From the cell containing the given text, extract its center point as (X, Y) coordinate. 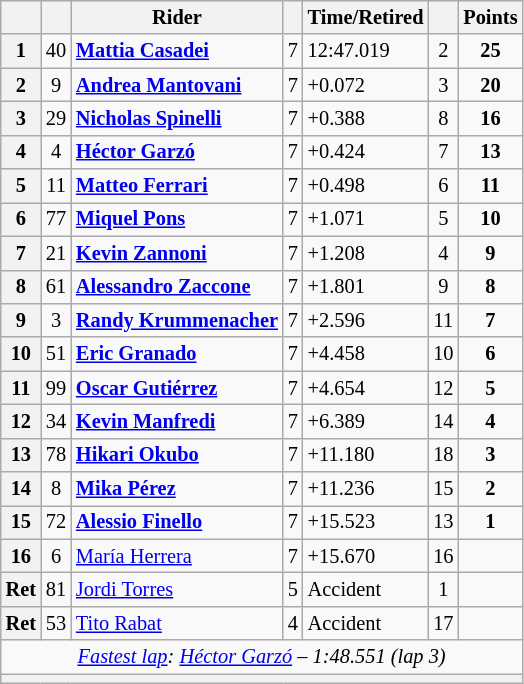
+11.236 (366, 489)
77 (56, 219)
+15.670 (366, 556)
Miquel Pons (177, 219)
Jordi Torres (177, 589)
+0.388 (366, 118)
+4.654 (366, 388)
+0.072 (366, 85)
81 (56, 589)
17 (443, 623)
+1.208 (366, 253)
53 (56, 623)
Hikari Okubo (177, 455)
Tito Rabat (177, 623)
+15.523 (366, 522)
Matteo Ferrari (177, 186)
Kevin Zannoni (177, 253)
+0.498 (366, 186)
25 (490, 51)
Héctor Garzó (177, 152)
18 (443, 455)
72 (56, 522)
+4.458 (366, 354)
María Herrera (177, 556)
Andrea Mantovani (177, 85)
Alessandro Zaccone (177, 287)
40 (56, 51)
29 (56, 118)
+0.424 (366, 152)
78 (56, 455)
21 (56, 253)
Eric Granado (177, 354)
Kevin Manfredi (177, 421)
99 (56, 388)
+2.596 (366, 320)
+6.389 (366, 421)
+1.071 (366, 219)
34 (56, 421)
61 (56, 287)
12:47.019 (366, 51)
+1.801 (366, 287)
Rider (177, 17)
20 (490, 85)
51 (56, 354)
Alessio Finello (177, 522)
Mattia Casadei (177, 51)
Mika Pérez (177, 489)
Oscar Gutiérrez (177, 388)
Randy Krummenacher (177, 320)
Nicholas Spinelli (177, 118)
Time/Retired (366, 17)
Points (490, 17)
+11.180 (366, 455)
Fastest lap: Héctor Garzó – 1:48.551 (lap 3) (262, 657)
